Return the (x, y) coordinate for the center point of the cell that contains the specified text.  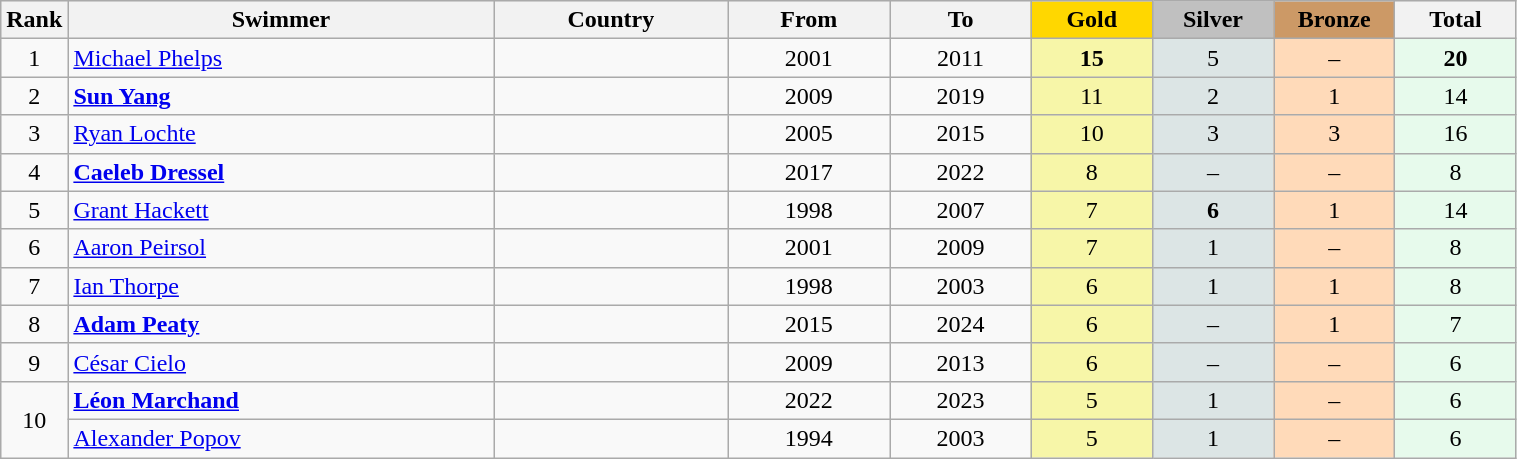
11 (1092, 96)
Aaron Peirsol (281, 248)
Country (611, 20)
To (960, 20)
2023 (960, 400)
César Cielo (281, 362)
2005 (809, 134)
Michael Phelps (281, 58)
2007 (960, 210)
Adam Peaty (281, 324)
1994 (809, 438)
Rank (34, 20)
2019 (960, 96)
9 (34, 362)
Swimmer (281, 20)
Total (1456, 20)
Caeleb Dressel (281, 172)
From (809, 20)
15 (1092, 58)
Ian Thorpe (281, 286)
Sun Yang (281, 96)
20 (1456, 58)
Gold (1092, 20)
2024 (960, 324)
Léon Marchand (281, 400)
16 (1456, 134)
Bronze (1334, 20)
Silver (1212, 20)
Grant Hackett (281, 210)
Ryan Lochte (281, 134)
2013 (960, 362)
2017 (809, 172)
2011 (960, 58)
4 (34, 172)
Alexander Popov (281, 438)
